For the text-containing cell, return its midpoint in (x, y) coordinate format. 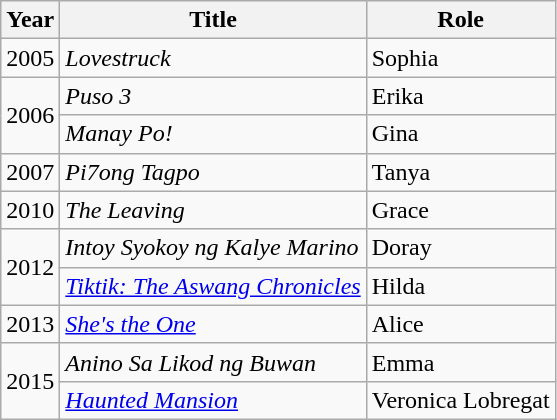
Manay Po! (213, 134)
Doray (460, 248)
Lovestruck (213, 58)
Grace (460, 210)
Puso 3 (213, 96)
Anino Sa Likod ng Buwan (213, 362)
2013 (30, 324)
Emma (460, 362)
The Leaving (213, 210)
2007 (30, 172)
2015 (30, 381)
Role (460, 20)
2006 (30, 115)
2010 (30, 210)
Tiktik: The Aswang Chronicles (213, 286)
Alice (460, 324)
Title (213, 20)
Intoy Syokoy ng Kalye Marino (213, 248)
She's the One (213, 324)
Haunted Mansion (213, 400)
Sophia (460, 58)
Gina (460, 134)
Erika (460, 96)
Pi7ong Tagpo (213, 172)
Tanya (460, 172)
2012 (30, 267)
Veronica Lobregat (460, 400)
2005 (30, 58)
Hilda (460, 286)
Year (30, 20)
